Search for the cell housing the specified text and yield its (x, y) center coordinate. 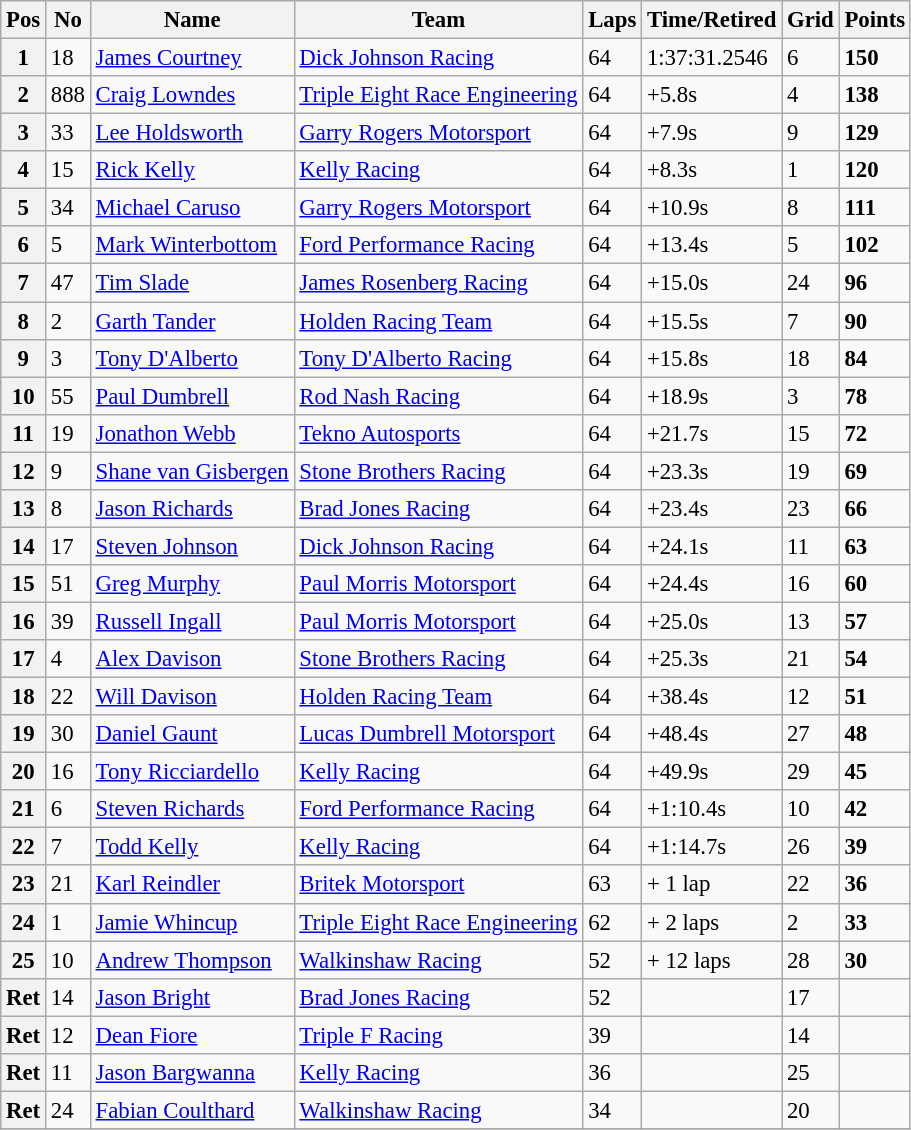
42 (874, 809)
1:37:31.2546 (712, 58)
Steven Johnson (192, 546)
+15.0s (712, 283)
+24.4s (712, 584)
+25.0s (712, 621)
Laps (612, 20)
+23.4s (712, 509)
Russell Ingall (192, 621)
138 (874, 95)
Rick Kelly (192, 170)
+21.7s (712, 433)
Grid (810, 20)
+7.9s (712, 133)
Tony Ricciardello (192, 772)
Jamie Whincup (192, 922)
69 (874, 471)
Mark Winterbottom (192, 245)
Pos (24, 20)
Britek Motorsport (438, 885)
Fabian Coulthard (192, 1110)
66 (874, 509)
78 (874, 396)
Todd Kelly (192, 847)
27 (810, 734)
Dean Fiore (192, 1035)
+10.9s (712, 208)
+ 1 lap (712, 885)
No (68, 20)
+ 12 laps (712, 960)
Tekno Autosports (438, 433)
Tony D'Alberto Racing (438, 358)
Tim Slade (192, 283)
Craig Lowndes (192, 95)
+15.5s (712, 321)
+8.3s (712, 170)
29 (810, 772)
Andrew Thompson (192, 960)
Tony D'Alberto (192, 358)
Karl Reindler (192, 885)
54 (874, 659)
Steven Richards (192, 809)
James Rosenberg Racing (438, 283)
45 (874, 772)
Shane van Gisbergen (192, 471)
120 (874, 170)
Team (438, 20)
96 (874, 283)
James Courtney (192, 58)
+5.8s (712, 95)
Michael Caruso (192, 208)
129 (874, 133)
+ 2 laps (712, 922)
62 (612, 922)
Daniel Gaunt (192, 734)
26 (810, 847)
111 (874, 208)
Lucas Dumbrell Motorsport (438, 734)
47 (68, 283)
+18.9s (712, 396)
Alex Davison (192, 659)
Rod Nash Racing (438, 396)
+15.8s (712, 358)
Will Davison (192, 697)
+24.1s (712, 546)
+49.9s (712, 772)
Jason Bright (192, 997)
72 (874, 433)
+23.3s (712, 471)
Garth Tander (192, 321)
+1:10.4s (712, 809)
+1:14.7s (712, 847)
150 (874, 58)
Greg Murphy (192, 584)
48 (874, 734)
28 (810, 960)
+48.4s (712, 734)
Time/Retired (712, 20)
60 (874, 584)
55 (68, 396)
84 (874, 358)
+13.4s (712, 245)
Paul Dumbrell (192, 396)
Jason Bargwanna (192, 1073)
102 (874, 245)
Jason Richards (192, 509)
+38.4s (712, 697)
+25.3s (712, 659)
Triple F Racing (438, 1035)
888 (68, 95)
90 (874, 321)
57 (874, 621)
Points (874, 20)
Name (192, 20)
Lee Holdsworth (192, 133)
Jonathon Webb (192, 433)
